Return the [X, Y] coordinate for the center point of the cell that contains the specified text.  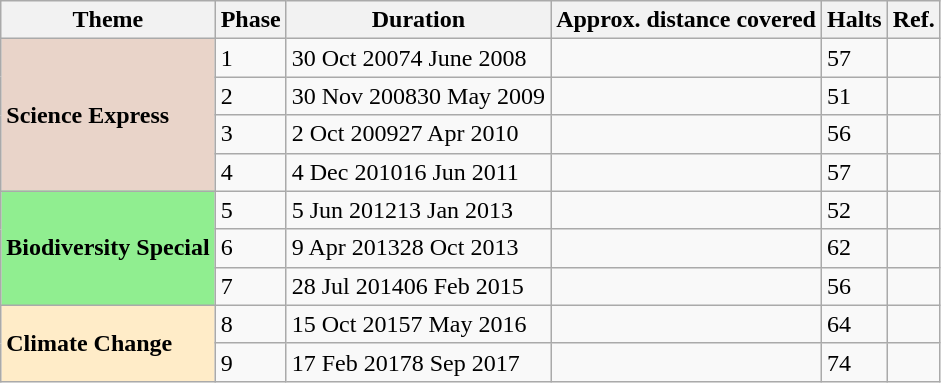
Phase [250, 20]
9 Apr 201328 Oct 2013 [418, 248]
9 [250, 362]
74 [854, 362]
2 Oct 200927 Apr 2010 [418, 134]
28 Jul 201406 Feb 2015 [418, 286]
2 [250, 96]
30 Nov 200830 May 2009 [418, 96]
17 Feb 20178 Sep 2017 [418, 362]
Science Express [108, 115]
52 [854, 210]
5 [250, 210]
6 [250, 248]
4 [250, 172]
Halts [854, 20]
Ref. [914, 20]
4 Dec 201016 Jun 2011 [418, 172]
64 [854, 324]
8 [250, 324]
51 [854, 96]
1 [250, 58]
Duration [418, 20]
Theme [108, 20]
Climate Change [108, 343]
7 [250, 286]
15 Oct 20157 May 2016 [418, 324]
Approx. distance covered [686, 20]
5 Jun 201213 Jan 2013 [418, 210]
Biodiversity Special [108, 248]
62 [854, 248]
3 [250, 134]
30 Oct 20074 June 2008 [418, 58]
